Return the [X, Y] coordinate for the center point of the cell that contains the specified text.  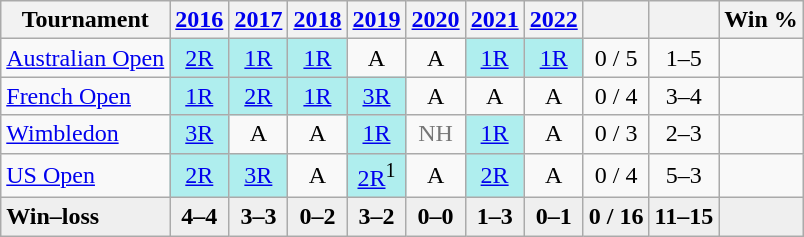
NH [436, 134]
11–15 [684, 217]
5–3 [684, 176]
2021 [494, 20]
2R1 [376, 176]
Tournament [86, 20]
2017 [258, 20]
Australian Open [86, 58]
2018 [318, 20]
2019 [376, 20]
Win % [762, 20]
2020 [436, 20]
0 / 16 [616, 217]
3–2 [376, 217]
0 / 5 [616, 58]
2–3 [684, 134]
French Open [86, 96]
1–3 [494, 217]
US Open [86, 176]
Wimbledon [86, 134]
0–1 [554, 217]
0–2 [318, 217]
4–4 [200, 217]
3–4 [684, 96]
2022 [554, 20]
0 / 3 [616, 134]
1–5 [684, 58]
2016 [200, 20]
3–3 [258, 217]
Win–loss [86, 217]
0–0 [436, 217]
